Pinpoint the cell where the given text exists, returning its [x, y] midpoint coordinate. 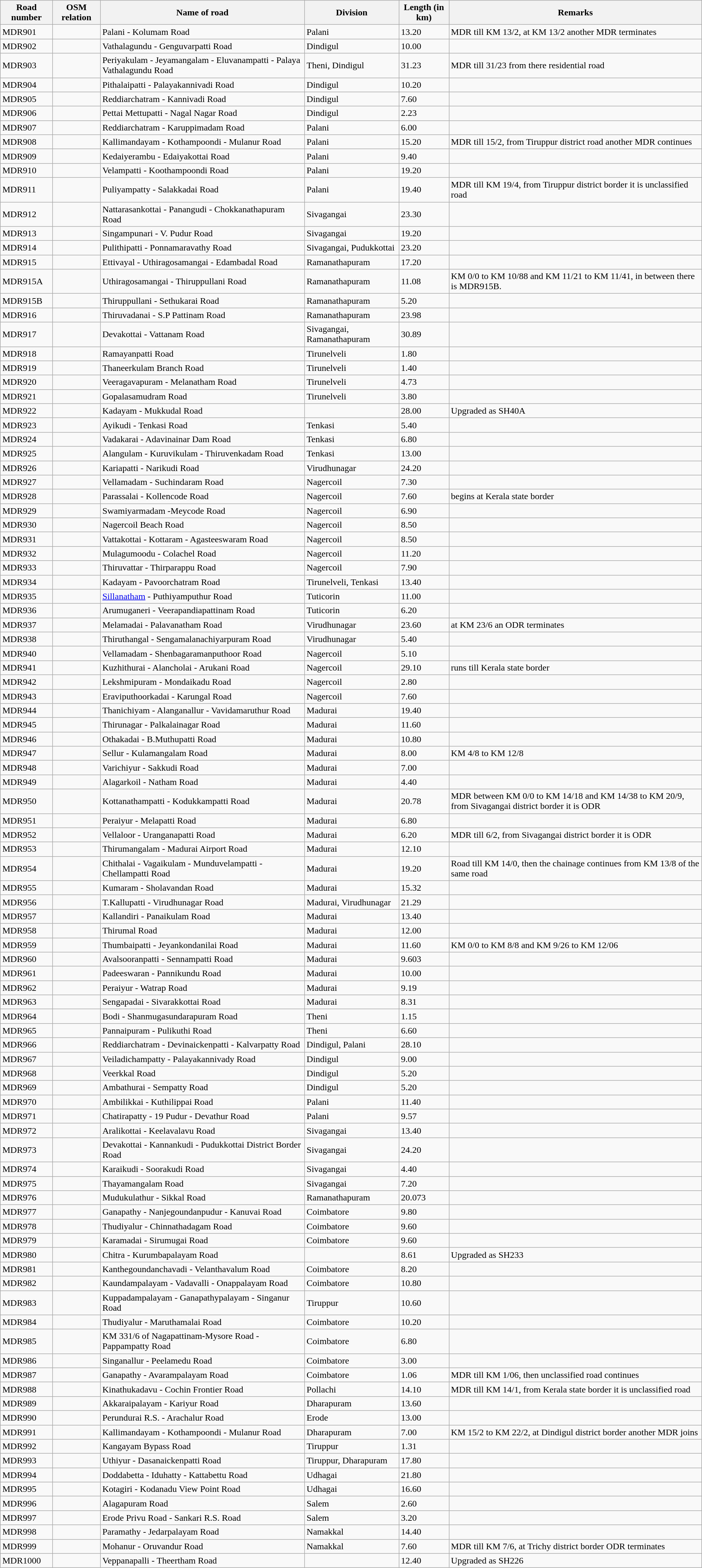
Ganapathy - Nanjegoundanpudur - Kanuvai Road [202, 1212]
Kuppadampalayam - Ganapathypalayam - Singanur Road [202, 1303]
MDR973 [27, 1150]
Kottanathampatti - Kodukkampatti Road [202, 801]
MDR980 [27, 1255]
20.073 [424, 1198]
Perundurai R.S. - Arachalur Road [202, 1418]
7.30 [424, 482]
MDR914 [27, 248]
Avalsooranpatti - Sennampatti Road [202, 959]
9.19 [424, 988]
MDR940 [27, 653]
Veiladichampatty - Palayakannivady Road [202, 1059]
28.00 [424, 411]
10.60 [424, 1303]
Vathalagundu - Genguvarpatti Road [202, 46]
Veppanapalli - Theertham Road [202, 1560]
Thaneerkulam Branch Road [202, 368]
MDR998 [27, 1532]
Ambilikkai - Kuthilippai Road [202, 1102]
Division [352, 13]
MDR955 [27, 888]
9.80 [424, 1212]
MDR946 [27, 739]
MDR951 [27, 821]
MDR986 [27, 1361]
MDR992 [27, 1446]
MDR901 [27, 32]
6.00 [424, 128]
Thiruvattar - Thirparappu Road [202, 568]
Sengapadai - Sivarakkottai Road [202, 1002]
Doddabetta - Iduhatty - Kattabettu Road [202, 1475]
MDR915B [27, 301]
MDR964 [27, 1016]
3.20 [424, 1518]
31.23 [424, 65]
MDR903 [27, 65]
MDR954 [27, 869]
Veerkkal Road [202, 1073]
MDR967 [27, 1059]
MDR990 [27, 1418]
17.80 [424, 1461]
Vellamadam - Suchindaram Road [202, 482]
MDR952 [27, 835]
Ambathurai - Sempatty Road [202, 1088]
8.61 [424, 1255]
11.40 [424, 1102]
9.57 [424, 1116]
Vadakarai - Adavinainar Dam Road [202, 439]
Kaundampalayam - Vadavalli - Onappalayam Road [202, 1283]
Periyakulam - Jeyamangalam - Eluvanampatti - Palaya Vathalagundu Road [202, 65]
KM 4/8 to KM 12/8 [575, 753]
Alagapuram Road [202, 1503]
MDR956 [27, 902]
Othakadai - B.Muthupatti Road [202, 739]
2.60 [424, 1503]
Palani - Kolumam Road [202, 32]
MDR931 [27, 539]
Length (in km) [424, 13]
MDR between KM 0/0 to KM 14/18 and KM 14/38 to KM 20/9, from Sivagangai district border it is ODR [575, 801]
Arumuganeri - Veerapandiapattinam Road [202, 611]
MDR till KM 7/6, at Trichy district border ODR terminates [575, 1546]
MDR923 [27, 425]
MDR982 [27, 1283]
MDR908 [27, 142]
Vellaloor - Uranganapatti Road [202, 835]
Pithalaipatti - Palayakannivadi Road [202, 85]
Sillanatham - Puthiyamputhur Road [202, 596]
MDR988 [27, 1389]
Bodi - Shanmugasundarapuram Road [202, 1016]
MDR911 [27, 190]
Thiruvadanai - S.P Pattinam Road [202, 315]
MDR942 [27, 682]
MDR938 [27, 639]
Remarks [575, 13]
MDR925 [27, 453]
Parassalai - Kollencode Road [202, 497]
MDR934 [27, 582]
MDR904 [27, 85]
Name of road [202, 13]
Thirunagar - Palkalainagar Road [202, 725]
MDR976 [27, 1198]
MDR906 [27, 113]
Kuzhithurai - Alancholai - Arukani Road [202, 668]
11.08 [424, 281]
21.80 [424, 1475]
MDR910 [27, 170]
MDR927 [27, 482]
MDR930 [27, 525]
1.40 [424, 368]
30.89 [424, 335]
Road number [27, 13]
MDR949 [27, 782]
Thiruppullani - Sethukarai Road [202, 301]
8.20 [424, 1269]
Sellur - Kulamangalam Road [202, 753]
1.15 [424, 1016]
13.60 [424, 1403]
6.90 [424, 511]
3.80 [424, 396]
KM 0/0 to KM 10/88 and KM 11/21 to KM 11/41, in between there is MDR915B. [575, 281]
at KM 23/6 an ODR terminates [575, 625]
MDR till KM 13/2, at KM 13/2 another MDR terminates [575, 32]
3.00 [424, 1361]
Nattarasankottai - Panangudi - Chokkanathapuram Road [202, 214]
MDR970 [27, 1102]
Akkaraipalayam - Kariyur Road [202, 1403]
MDR979 [27, 1241]
Devakottai - Kannankudi - Pudukkottai District Border Road [202, 1150]
1.06 [424, 1375]
MDR963 [27, 1002]
Thudiyalur - Maruthamalai Road [202, 1322]
28.10 [424, 1045]
Singampunari - V. Pudur Road [202, 234]
MDR937 [27, 625]
MDR961 [27, 974]
Veeragavapuram - Melanatham Road [202, 382]
Vattakottai - Kottaram - Agasteeswaram Road [202, 539]
MDR971 [27, 1116]
MDR981 [27, 1269]
MDR989 [27, 1403]
Upgraded as SH226 [575, 1560]
Thayamangalam Road [202, 1183]
Kumaram - Sholavandan Road [202, 888]
Lekshmipuram - Mondaikadu Road [202, 682]
15.32 [424, 888]
Dindigul, Palani [352, 1045]
Kinathukadavu - Cochin Frontier Road [202, 1389]
MDR918 [27, 354]
MDR936 [27, 611]
Reddiarchatram - Kannivadi Road [202, 99]
5.10 [424, 653]
MDR997 [27, 1518]
MDR907 [27, 128]
MDR932 [27, 554]
MDR919 [27, 368]
MDR909 [27, 156]
MDR947 [27, 753]
KM 15/2 to KM 22/2, at Dindigul district border another MDR joins [575, 1432]
Upgraded as SH233 [575, 1255]
MDR991 [27, 1432]
MDR935 [27, 596]
MDR983 [27, 1303]
MDR996 [27, 1503]
MDR948 [27, 768]
Melamadai - Palavanatham Road [202, 625]
MDR941 [27, 668]
Chitra - Kurumbapalayam Road [202, 1255]
Road till KM 14/0, then the chainage continues from KM 13/8 of the same road [575, 869]
Ayikudi - Tenkasi Road [202, 425]
Sivagangai, Pudukkottai [352, 248]
23.60 [424, 625]
MDR972 [27, 1130]
Kedaiyerambu - Edaiyakottai Road [202, 156]
Madurai, Virudhunagar [352, 902]
Paramathy - Jedarpalayam Road [202, 1532]
Reddiarchatram - Devinaickenpatti - Kalvarpatty Road [202, 1045]
KM 0/0 to KM 8/8 and KM 9/26 to KM 12/06 [575, 945]
Swamiyarmadam -Meycode Road [202, 511]
T.Kallupatti - Virudhunagar Road [202, 902]
Mulagumoodu - Colachel Road [202, 554]
Theni, Dindigul [352, 65]
MDR957 [27, 916]
MDR916 [27, 315]
Kallandiri - Panaikulam Road [202, 916]
MDR till KM 1/06, then unclassified road continues [575, 1375]
Gopalasamudram Road [202, 396]
MDR966 [27, 1045]
Padeeswaran - Pannikundu Road [202, 974]
9.40 [424, 156]
8.00 [424, 753]
MDR922 [27, 411]
Ganapathy - Avarampalayam Road [202, 1375]
14.40 [424, 1532]
MDR till KM 19/4, from Tiruppur district border it is unclassified road [575, 190]
9.603 [424, 959]
MDR950 [27, 801]
Vellamadam - Shenbagaramanputhoor Road [202, 653]
12.40 [424, 1560]
MDR till KM 14/1, from Kerala state border it is unclassified road [575, 1389]
OSM relation [76, 13]
Eraviputhoorkadai - Karungal Road [202, 696]
Thiruthangal - Sengamalanachiyarpuram Road [202, 639]
Pulithipatti - Ponnamaravathy Road [202, 248]
23.98 [424, 315]
MDR974 [27, 1169]
14.10 [424, 1389]
MDR993 [27, 1461]
MDR987 [27, 1375]
Kadayam - Mukkudal Road [202, 411]
11.00 [424, 596]
20.78 [424, 801]
MDR959 [27, 945]
MDR994 [27, 1475]
Erode [352, 1418]
12.10 [424, 849]
MDR902 [27, 46]
29.10 [424, 668]
MDR943 [27, 696]
MDR924 [27, 439]
MDR969 [27, 1088]
Peraiyur - Watrap Road [202, 988]
MDR933 [27, 568]
Alangulam - Kuruvikulam - Thiruvenkadam Road [202, 453]
7.90 [424, 568]
MDR984 [27, 1322]
Reddiarchatram - Karuppimadam Road [202, 128]
begins at Kerala state border [575, 497]
13.20 [424, 32]
Peraiyur - Melapatti Road [202, 821]
Pettai Mettupatti - Nagal Nagar Road [202, 113]
Erode Privu Road - Sankari R.S. Road [202, 1518]
Thirumal Road [202, 930]
Alagarkoil - Natham Road [202, 782]
Aralikottai - Keelavalavu Road [202, 1130]
Tirunelveli, Tenkasi [352, 582]
MDR1000 [27, 1560]
Tiruppur, Dharapuram [352, 1461]
MDR928 [27, 497]
MDR975 [27, 1183]
21.29 [424, 902]
MDR915 [27, 262]
Thumbaipatti - Jeyankondanilai Road [202, 945]
MDR968 [27, 1073]
MDR985 [27, 1341]
Mudukulathur - Sikkal Road [202, 1198]
Thudiyalur - Chinnathadagam Road [202, 1226]
Uthiyur - Dasanaickenpatti Road [202, 1461]
4.73 [424, 382]
15.20 [424, 142]
Velampatti - Koothampoondi Road [202, 170]
Singanallur - Peelamedu Road [202, 1361]
MDR913 [27, 234]
Karamadai - Sirumugai Road [202, 1241]
MDR965 [27, 1031]
MDR905 [27, 99]
Devakottai - Vattanam Road [202, 335]
Ettivayal - Uthiragosamangai - Edambadal Road [202, 262]
MDR929 [27, 511]
MDR962 [27, 988]
Kadayam - Pavoorchatram Road [202, 582]
MDR912 [27, 214]
MDR917 [27, 335]
Kanthegoundanchavadi - Velanthavalum Road [202, 1269]
23.20 [424, 248]
2.23 [424, 113]
MDR953 [27, 849]
1.80 [424, 354]
Pollachi [352, 1389]
Mohanur - Oruvandur Road [202, 1546]
MDR920 [27, 382]
MDR921 [27, 396]
7.20 [424, 1183]
Pannaipuram - Pulikuthi Road [202, 1031]
Kariapatti - Narikudi Road [202, 468]
MDR till 15/2, from Tiruppur district road another MDR continues [575, 142]
MDR945 [27, 725]
runs till Kerala state border [575, 668]
MDR915A [27, 281]
Upgraded as SH40A [575, 411]
Nagercoil Beach Road [202, 525]
Puliyampatty - Salakkadai Road [202, 190]
MDR944 [27, 711]
MDR till 6/2, from Sivagangai district border it is ODR [575, 835]
KM 331/6 of Nagapattinam-Mysore Road - Pappampatty Road [202, 1341]
11.20 [424, 554]
Thanichiyam - Alanganallur - Vavidamaruthur Road [202, 711]
MDR977 [27, 1212]
23.30 [424, 214]
MDR958 [27, 930]
Chatirapatty - 19 Pudur - Devathur Road [202, 1116]
6.60 [424, 1031]
8.31 [424, 1002]
Kangayam Bypass Road [202, 1446]
2.80 [424, 682]
Sivagangai, Ramanathapuram [352, 335]
17.20 [424, 262]
MDR999 [27, 1546]
Varichiyur - Sakkudi Road [202, 768]
16.60 [424, 1489]
12.00 [424, 930]
Uthiragosamangai - Thiruppullani Road [202, 281]
MDR926 [27, 468]
Chithalai - Vagaikulam - Munduvelampatti - Chellampatti Road [202, 869]
Karaikudi - Soorakudi Road [202, 1169]
1.31 [424, 1446]
9.00 [424, 1059]
Thirumangalam - Madurai Airport Road [202, 849]
MDR995 [27, 1489]
Kotagiri - Kodanadu View Point Road [202, 1489]
MDR978 [27, 1226]
MDR till 31/23 from there residential road [575, 65]
Ramayanpatti Road [202, 354]
MDR960 [27, 959]
